Output the [X, Y] coordinate of the center of the cell containing the given text.  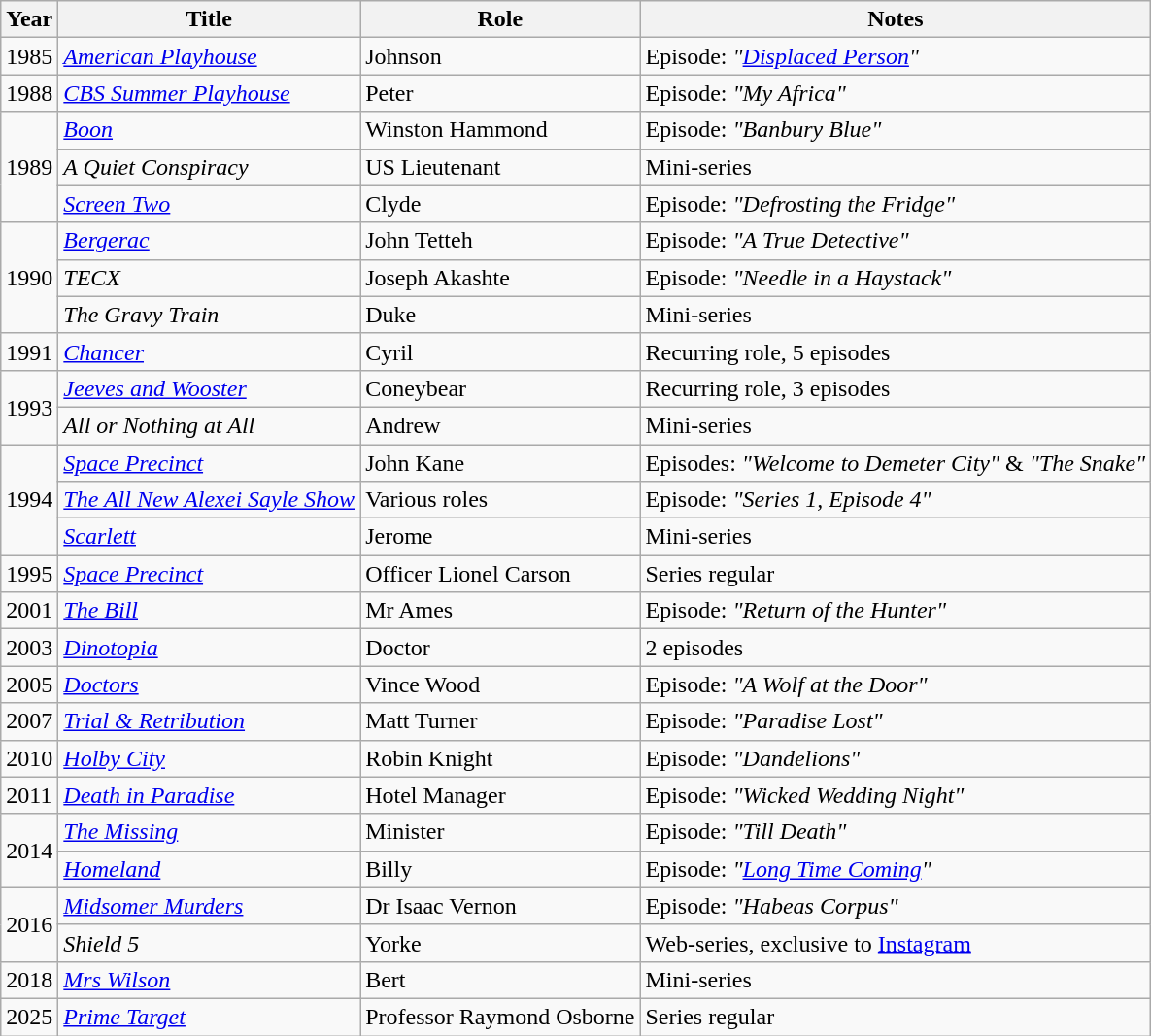
Mr Ames [500, 611]
Winston Hammond [500, 130]
Boon [210, 130]
Bert [500, 980]
1989 [29, 167]
Bergerac [210, 241]
2018 [29, 980]
Hotel Manager [500, 795]
2014 [29, 851]
Chancer [210, 351]
2 episodes [896, 648]
Web-series, exclusive to Instagram [896, 943]
Title [210, 19]
1988 [29, 93]
Shield 5 [210, 943]
Episode: "Long Time Coming" [896, 869]
Episodes: "Welcome to Demeter City" & "The Snake" [896, 463]
Jeeves and Wooster [210, 388]
Andrew [500, 425]
The Missing [210, 832]
Episode: "Wicked Wedding Night" [896, 795]
2010 [29, 758]
Episode: "Needle in a Haystack" [896, 278]
1993 [29, 407]
Duke [500, 315]
2005 [29, 685]
Joseph Akashte [500, 278]
Dr Isaac Vernon [500, 906]
Episode: "A True Detective" [896, 241]
Episode: "Series 1, Episode 4" [896, 500]
TECX [210, 278]
Cyril [500, 351]
Doctors [210, 685]
Robin Knight [500, 758]
Episode: "Dandelions" [896, 758]
Midsomer Murders [210, 906]
Recurring role, 5 episodes [896, 351]
1995 [29, 574]
Various roles [500, 500]
The Gravy Train [210, 315]
Peter [500, 93]
Matt Turner [500, 721]
2001 [29, 611]
Professor Raymond Osborne [500, 1017]
Episode: "Habeas Corpus" [896, 906]
Holby City [210, 758]
Scarlett [210, 537]
2025 [29, 1017]
Episode: "Paradise Lost" [896, 721]
The All New Alexei Sayle Show [210, 500]
All or Nothing at All [210, 425]
Episode: "A Wolf at the Door" [896, 685]
Coneybear [500, 388]
Yorke [500, 943]
1990 [29, 278]
The Bill [210, 611]
Officer Lionel Carson [500, 574]
1985 [29, 56]
Trial & Retribution [210, 721]
Vince Wood [500, 685]
Year [29, 19]
American Playhouse [210, 56]
Notes [896, 19]
US Lieutenant [500, 167]
Clyde [500, 204]
Episode: "Banbury Blue" [896, 130]
John Tetteh [500, 241]
Minister [500, 832]
Recurring role, 3 episodes [896, 388]
Episode: "Return of the Hunter" [896, 611]
2016 [29, 924]
Johnson [500, 56]
Prime Target [210, 1017]
Episode: "Displaced Person" [896, 56]
2011 [29, 795]
Role [500, 19]
2007 [29, 721]
Homeland [210, 869]
2003 [29, 648]
1994 [29, 500]
Screen Two [210, 204]
Episode: "Defrosting the Fridge" [896, 204]
1991 [29, 351]
Billy [500, 869]
Death in Paradise [210, 795]
Jerome [500, 537]
Dinotopia [210, 648]
Mrs Wilson [210, 980]
A Quiet Conspiracy [210, 167]
Episode: "My Africa" [896, 93]
John Kane [500, 463]
CBS Summer Playhouse [210, 93]
Episode: "Till Death" [896, 832]
Doctor [500, 648]
